Scan for the cell matching the given text and deliver its [x, y] coordinate at center. 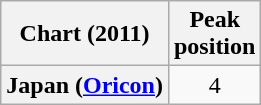
Peakposition [214, 34]
Japan (Oricon) [85, 85]
Chart (2011) [85, 34]
4 [214, 85]
